Determine the (x, y) coordinate at the center of the cell enclosing the given text.  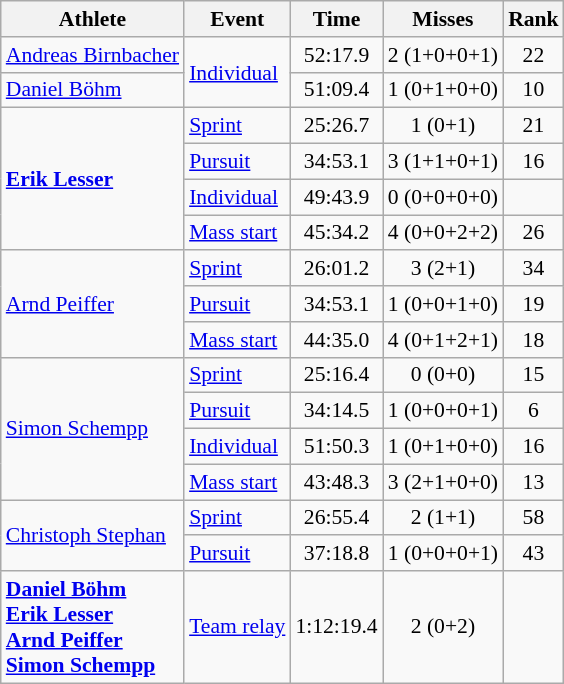
51:09.4 (336, 90)
Simon Schempp (92, 428)
13 (534, 482)
19 (534, 304)
Athlete (92, 19)
18 (534, 340)
4 (0+0+2+2) (443, 233)
3 (1+1+0+1) (443, 162)
45:34.2 (336, 233)
Misses (443, 19)
1 (0+1) (443, 126)
4 (0+1+2+1) (443, 340)
43 (534, 554)
15 (534, 375)
22 (534, 55)
43:48.3 (336, 482)
34:14.5 (336, 411)
6 (534, 411)
58 (534, 518)
3 (2+1) (443, 269)
25:26.7 (336, 126)
Arnd Peiffer (92, 304)
0 (0+0) (443, 375)
Rank (534, 19)
1 (0+0+1+0) (443, 304)
26:55.4 (336, 518)
10 (534, 90)
49:43.9 (336, 197)
1:12:19.4 (336, 627)
26:01.2 (336, 269)
Daniel Böhm (92, 90)
Andreas Birnbacher (92, 55)
2 (0+2) (443, 627)
2 (1+0+0+1) (443, 55)
34 (534, 269)
21 (534, 126)
Erik Lesser (92, 179)
25:16.4 (336, 375)
2 (1+1) (443, 518)
Daniel BöhmErik LesserArnd PeifferSimon Schempp (92, 627)
52:17.9 (336, 55)
37:18.8 (336, 554)
Time (336, 19)
Event (237, 19)
26 (534, 233)
3 (2+1+0+0) (443, 482)
Christoph Stephan (92, 536)
0 (0+0+0+0) (443, 197)
Team relay (237, 627)
51:50.3 (336, 447)
44:35.0 (336, 340)
